Search for the cell housing the specified text and yield its (X, Y) center coordinate. 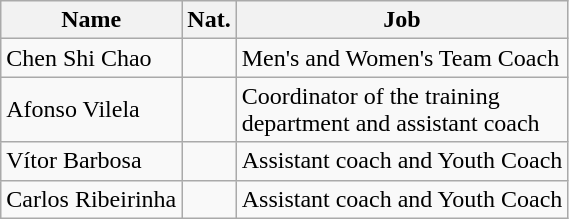
Name (92, 20)
Nat. (209, 20)
Afonso Vilela (92, 110)
Carlos Ribeirinha (92, 199)
Vítor Barbosa (92, 161)
Men's and Women's Team Coach (402, 58)
Job (402, 20)
Chen Shi Chao (92, 58)
Coordinator of the trainingdepartment and assistant coach (402, 110)
